Capture the cell that displays the provided text and extract its (x, y) central coordinate. 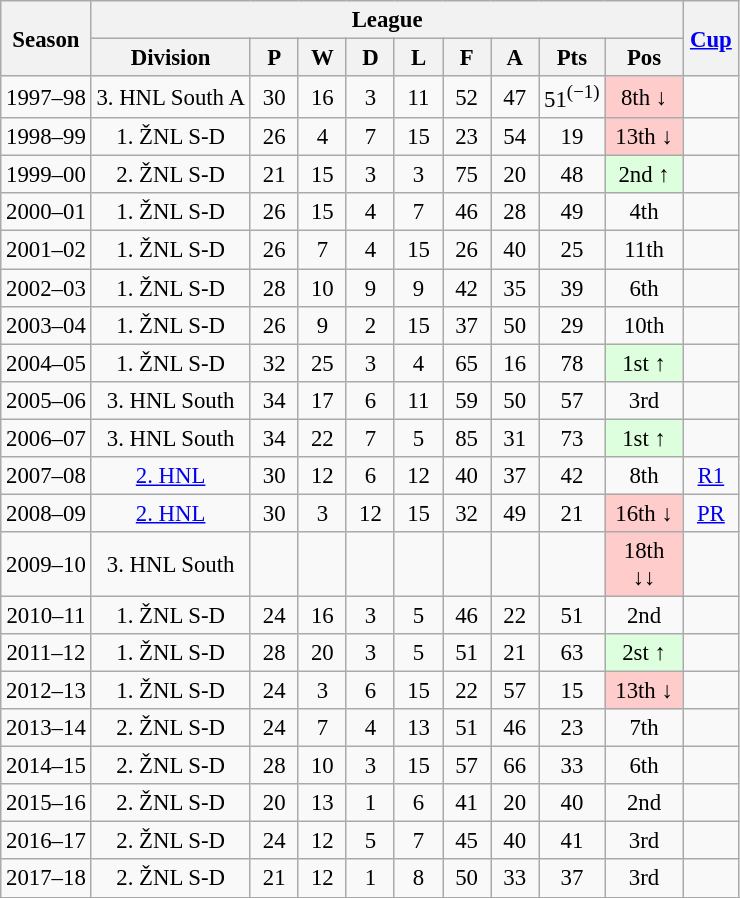
19 (572, 137)
78 (572, 363)
52 (467, 97)
2006–07 (46, 438)
8 (418, 879)
35 (515, 288)
10th (644, 325)
D (370, 58)
1997–98 (46, 97)
31 (515, 438)
39 (572, 288)
73 (572, 438)
Season (46, 38)
2 (370, 325)
F (467, 58)
2011–12 (46, 653)
8th (644, 476)
45 (467, 841)
4th (644, 213)
2003–04 (46, 325)
1998–99 (46, 137)
2010–11 (46, 615)
2005–06 (46, 400)
Pos (644, 58)
18th ↓↓ (644, 564)
2002–03 (46, 288)
63 (572, 653)
Division (170, 58)
P (274, 58)
11th (644, 250)
3. HNL South A (170, 97)
2015–16 (46, 803)
66 (515, 766)
2009–10 (46, 564)
85 (467, 438)
1999–00 (46, 175)
2001–02 (46, 250)
75 (467, 175)
R1 (711, 476)
Pts (572, 58)
59 (467, 400)
2000–01 (46, 213)
A (515, 58)
2004–05 (46, 363)
W (322, 58)
2nd ↑ (644, 175)
L (418, 58)
League (387, 20)
Cup (711, 38)
29 (572, 325)
2016–17 (46, 841)
2017–18 (46, 879)
2014–15 (46, 766)
48 (572, 175)
2008–09 (46, 513)
54 (515, 137)
2013–14 (46, 728)
16th ↓ (644, 513)
2007–08 (46, 476)
8th ↓ (644, 97)
17 (322, 400)
51(−1) (572, 97)
47 (515, 97)
2012–13 (46, 691)
2st ↑ (644, 653)
7th (644, 728)
PR (711, 513)
65 (467, 363)
